Provide the [x, y] coordinate of the cell's center where the given text is located.  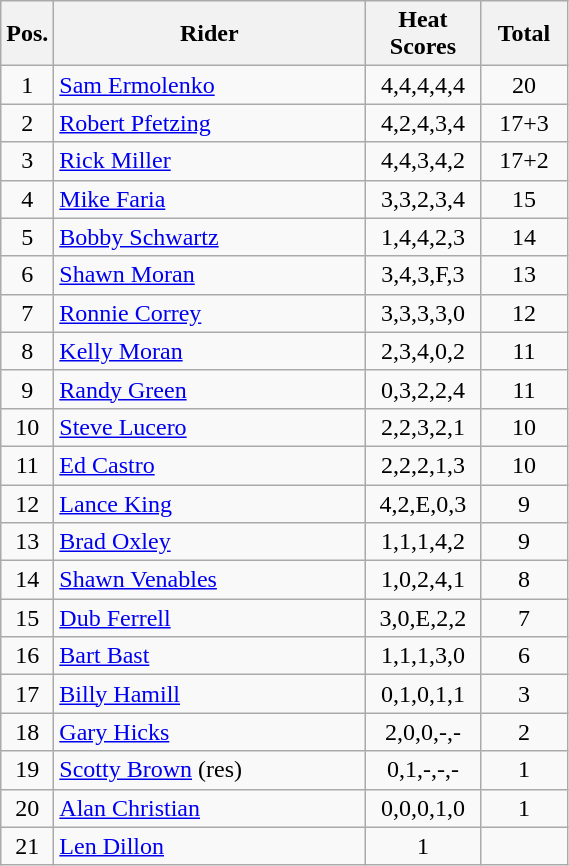
4,2,4,3,4 [423, 123]
Robert Pfetzing [210, 123]
3,0,E,2,2 [423, 618]
Sam Ermolenko [210, 85]
4,4,3,4,2 [423, 161]
Ronnie Correy [210, 313]
1,1,1,3,0 [423, 656]
16 [28, 656]
4 [28, 199]
17+2 [524, 161]
17+3 [524, 123]
Ed Castro [210, 465]
Dub Ferrell [210, 618]
0,0,0,1,0 [423, 808]
4,2,E,0,3 [423, 503]
2,2,2,1,3 [423, 465]
Steve Lucero [210, 427]
Scotty Brown (res) [210, 770]
21 [28, 846]
Rick Miller [210, 161]
Lance King [210, 503]
0,3,2,2,4 [423, 389]
Billy Hamill [210, 694]
1,0,2,4,1 [423, 580]
Mike Faria [210, 199]
18 [28, 732]
Heat Scores [423, 34]
Brad Oxley [210, 542]
2,3,4,0,2 [423, 351]
3,3,3,3,0 [423, 313]
Alan Christian [210, 808]
3,3,2,3,4 [423, 199]
Shawn Moran [210, 275]
3,4,3,F,3 [423, 275]
Total [524, 34]
2,0,0,-,- [423, 732]
Rider [210, 34]
5 [28, 237]
Kelly Moran [210, 351]
Gary Hicks [210, 732]
Bobby Schwartz [210, 237]
Randy Green [210, 389]
1,1,1,4,2 [423, 542]
1,4,4,2,3 [423, 237]
Bart Bast [210, 656]
2,2,3,2,1 [423, 427]
0,1,0,1,1 [423, 694]
Len Dillon [210, 846]
Pos. [28, 34]
17 [28, 694]
19 [28, 770]
0,1,-,-,- [423, 770]
4,4,4,4,4 [423, 85]
Shawn Venables [210, 580]
